Output the [x, y] coordinate of the center of the cell containing the given text.  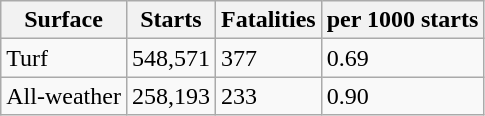
Fatalities [268, 20]
548,571 [170, 58]
233 [268, 96]
per 1000 starts [402, 20]
377 [268, 58]
Surface [64, 20]
Turf [64, 58]
All-weather [64, 96]
Starts [170, 20]
258,193 [170, 96]
0.90 [402, 96]
0.69 [402, 58]
